Locate the cell with the specified text and output its [X, Y] center coordinate. 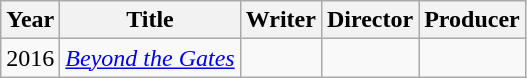
Year [30, 20]
2016 [30, 58]
Beyond the Gates [150, 58]
Writer [280, 20]
Director [370, 20]
Title [150, 20]
Producer [472, 20]
